Provide the (X, Y) coordinate of the cell's center where the given text is located.  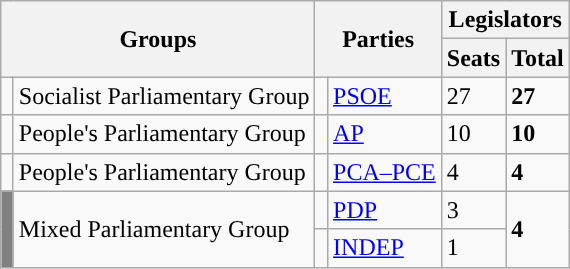
Total (538, 58)
PSOE (385, 96)
Groups (158, 39)
3 (473, 210)
AP (385, 134)
Parties (378, 39)
Legislators (505, 20)
PDP (385, 210)
1 (473, 248)
Socialist Parliamentary Group (164, 96)
Mixed Parliamentary Group (164, 229)
INDEP (385, 248)
Seats (473, 58)
PCA–PCE (385, 172)
